Pinpoint the cell where the given text exists, returning its [x, y] midpoint coordinate. 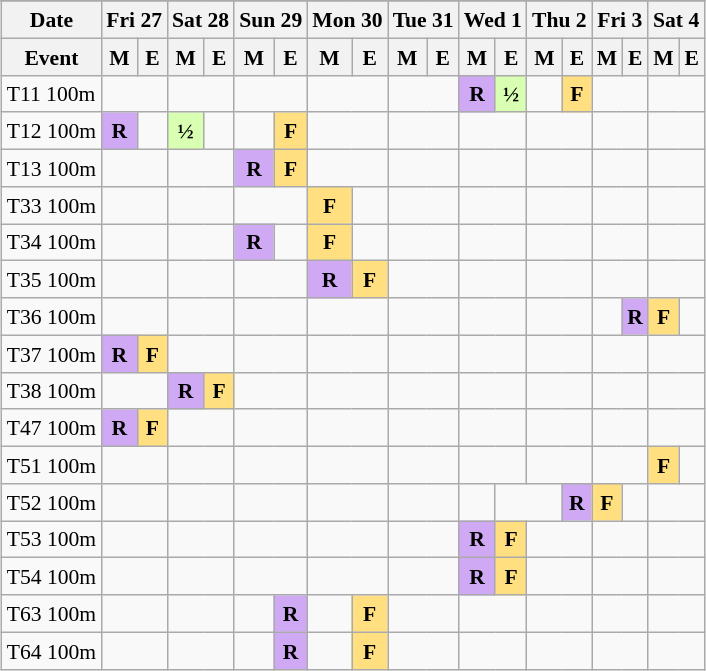
Fri 27 [134, 20]
Event [52, 56]
Tue 31 [424, 20]
T38 100m [52, 390]
T33 100m [52, 204]
T52 100m [52, 502]
T64 100m [52, 650]
T35 100m [52, 280]
T12 100m [52, 130]
T11 100m [52, 94]
T54 100m [52, 576]
Date [52, 20]
Fri 3 [620, 20]
T34 100m [52, 242]
T13 100m [52, 168]
Wed 1 [493, 20]
T51 100m [52, 464]
T47 100m [52, 428]
Mon 30 [347, 20]
Sat 28 [200, 20]
T63 100m [52, 614]
T53 100m [52, 538]
Sat 4 [676, 20]
Thu 2 [560, 20]
T37 100m [52, 354]
Sun 29 [270, 20]
T36 100m [52, 316]
